Capture the cell that displays the provided text and extract its (X, Y) central coordinate. 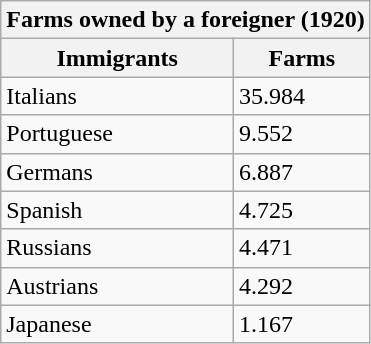
Japanese (118, 324)
Immigrants (118, 58)
Portuguese (118, 134)
Farms (302, 58)
4.725 (302, 210)
Farms owned by a foreigner (1920) (186, 20)
Spanish (118, 210)
4.292 (302, 286)
1.167 (302, 324)
Austrians (118, 286)
9.552 (302, 134)
35.984 (302, 96)
4.471 (302, 248)
6.887 (302, 172)
Italians (118, 96)
Germans (118, 172)
Russians (118, 248)
